Provide the (x, y) coordinate of the cell's center where the given text is located.  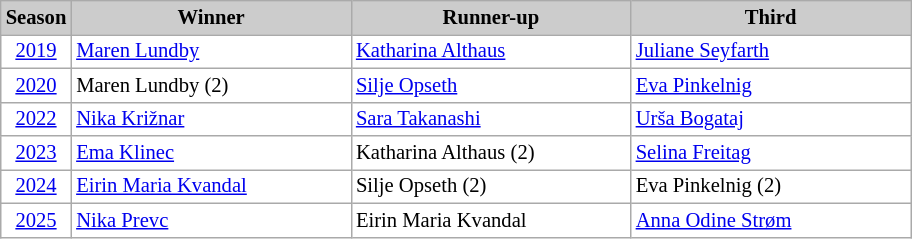
Season (36, 17)
2024 (36, 186)
Sara Takanashi (491, 119)
Anna Odine Strøm (771, 220)
Runner-up (491, 17)
Nika Križnar (211, 119)
Selina Freitag (771, 153)
2020 (36, 85)
Katharina Althaus (2) (491, 153)
Urša Bogataj (771, 119)
Silje Opseth (491, 85)
2022 (36, 119)
Winner (211, 17)
Juliane Seyfarth (771, 51)
Eva Pinkelnig (771, 85)
Katharina Althaus (491, 51)
2025 (36, 220)
Nika Prevc (211, 220)
Eva Pinkelnig (2) (771, 186)
Third (771, 17)
2023 (36, 153)
2019 (36, 51)
Maren Lundby (211, 51)
Silje Opseth (2) (491, 186)
Ema Klinec (211, 153)
Maren Lundby (2) (211, 85)
